Find where the given text appears and provide that cell's center as [X, Y] coordinate. 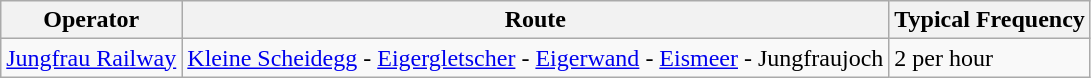
Kleine Scheidegg - Eigergletscher - Eigerwand - Eismeer - Jungfraujoch [536, 58]
Jungfrau Railway [92, 58]
Route [536, 20]
Operator [92, 20]
2 per hour [990, 58]
Typical Frequency [990, 20]
